Locate the cell with the specified text and output its (X, Y) center coordinate. 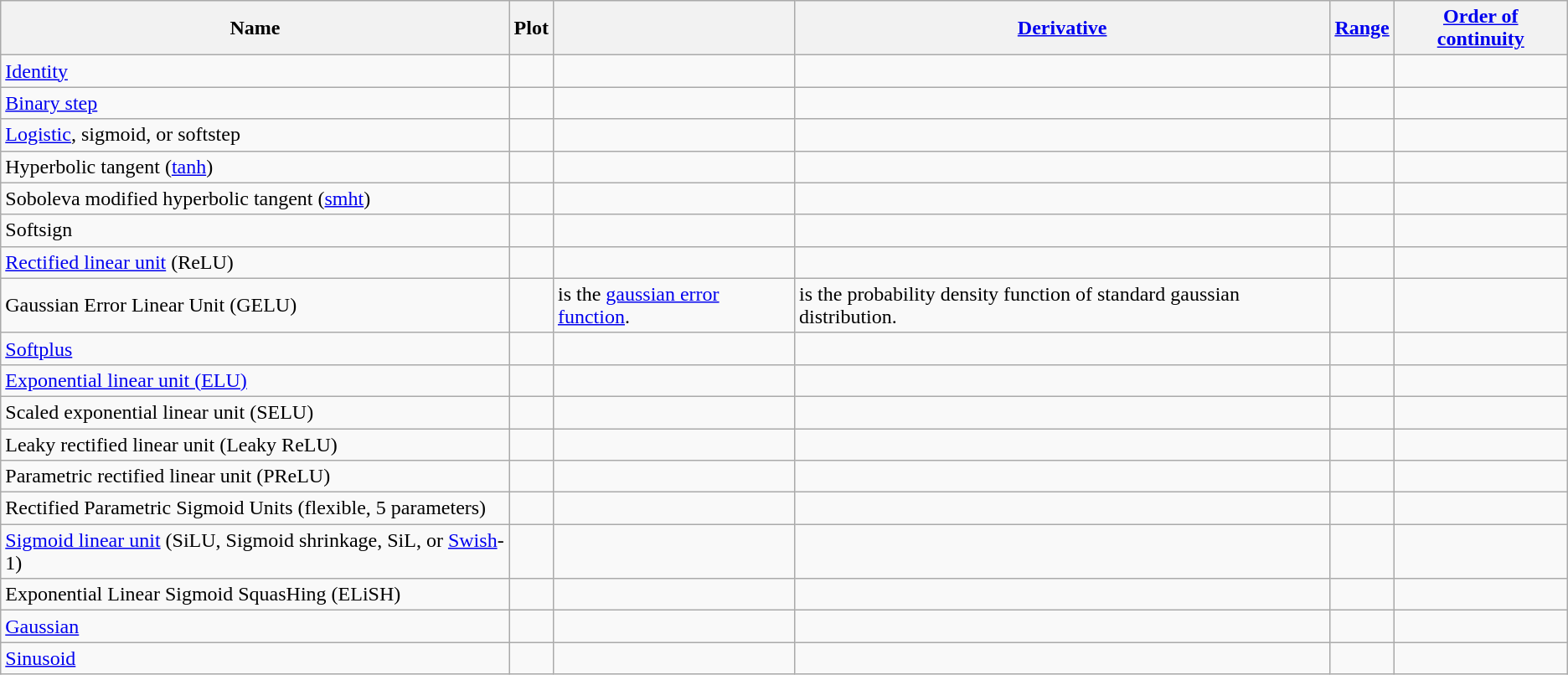
Parametric rectified linear unit (PReLU) (255, 477)
is the probability density function of standard gaussian distribution. (1062, 305)
Binary step (255, 103)
Range (1362, 28)
Hyperbolic tangent (tanh) (255, 167)
Sigmoid linear unit (SiLU, Sigmoid shrinkage, SiL, or Swish-1) (255, 551)
Softsign (255, 230)
Plot (531, 28)
Rectified Parametric Sigmoid Units (flexible, 5 parameters) (255, 508)
Scaled exponential linear unit (SELU) (255, 412)
Name (255, 28)
Logistic, sigmoid, or softstep (255, 135)
Sinusoid (255, 658)
Gaussian Error Linear Unit (GELU) (255, 305)
Exponential linear unit (ELU) (255, 380)
Order of continuity (1481, 28)
Leaky rectified linear unit (Leaky ReLU) (255, 445)
Gaussian (255, 626)
is the gaussian error function. (673, 305)
Identity (255, 71)
Softplus (255, 348)
Exponential Linear Sigmoid SquasHing (ELiSH) (255, 595)
Soboleva modified hyperbolic tangent (smht) (255, 198)
Rectified linear unit (ReLU) (255, 262)
Derivative (1062, 28)
